For the text-containing cell, return its midpoint in [X, Y] coordinate format. 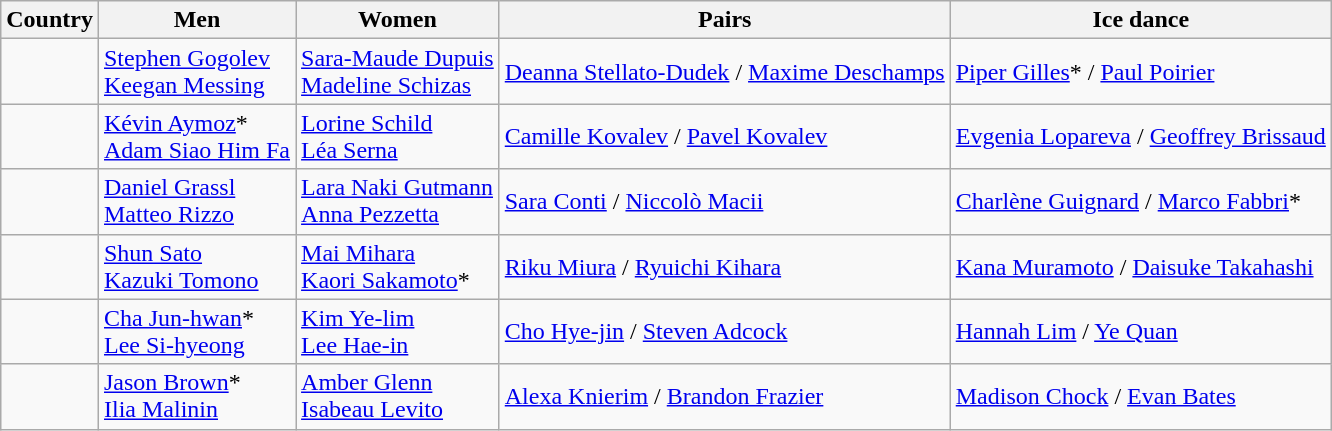
Shun Sato Kazuki Tomono [196, 266]
Charlène Guignard / Marco Fabbri* [1140, 202]
Cha Jun-hwan* Lee Si-hyeong [196, 332]
Deanna Stellato-Dudek / Maxime Deschamps [724, 72]
Country [50, 20]
Riku Miura / Ryuichi Kihara [724, 266]
Evgenia Lopareva / Geoffrey Brissaud [1140, 136]
Kévin Aymoz* Adam Siao Him Fa [196, 136]
Cho Hye-jin / Steven Adcock [724, 332]
Mai Mihara Kaori Sakamoto* [398, 266]
Jason Brown* Ilia Malinin [196, 396]
Stephen Gogolev Keegan Messing [196, 72]
Daniel Grassl Matteo Rizzo [196, 202]
Sara-Maude Dupuis Madeline Schizas [398, 72]
Ice dance [1140, 20]
Pairs [724, 20]
Alexa Knierim / Brandon Frazier [724, 396]
Camille Kovalev / Pavel Kovalev [724, 136]
Women [398, 20]
Madison Chock / Evan Bates [1140, 396]
Lara Naki Gutmann Anna Pezzetta [398, 202]
Kana Muramoto / Daisuke Takahashi [1140, 266]
Piper Gilles* / Paul Poirier [1140, 72]
Hannah Lim / Ye Quan [1140, 332]
Men [196, 20]
Kim Ye-lim Lee Hae-in [398, 332]
Lorine Schild Léa Serna [398, 136]
Amber Glenn Isabeau Levito [398, 396]
Sara Conti / Niccolò Macii [724, 202]
